Return the [X, Y] coordinate for the center point of the cell that contains the specified text.  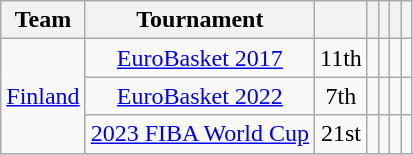
Tournament [200, 20]
EuroBasket 2017 [200, 58]
Team [43, 20]
2023 FIBA World Cup [200, 134]
Finland [43, 96]
EuroBasket 2022 [200, 96]
7th [342, 96]
21st [342, 134]
11th [342, 58]
